Provide the [X, Y] coordinate of the cell's center where the given text is located.  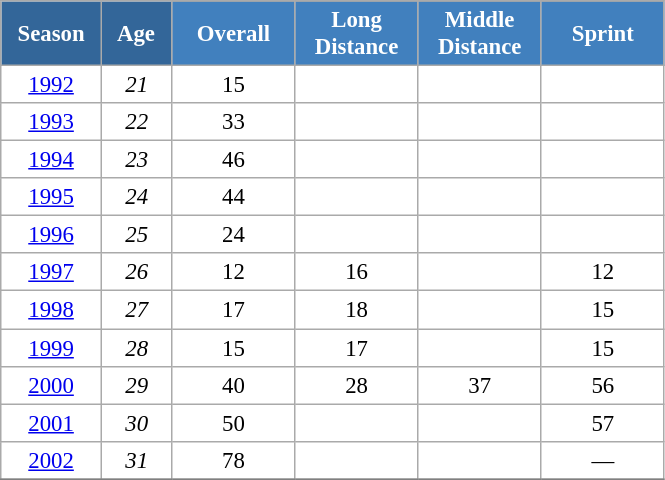
1995 [52, 197]
Season [52, 34]
Sprint [602, 34]
37 [480, 385]
2002 [52, 460]
1998 [52, 310]
1992 [52, 85]
26 [136, 273]
56 [602, 385]
33 [234, 122]
22 [136, 122]
2001 [52, 423]
57 [602, 423]
2000 [52, 385]
21 [136, 85]
1999 [52, 348]
44 [234, 197]
29 [136, 385]
1996 [52, 235]
Middle Distance [480, 34]
23 [136, 160]
16 [356, 273]
25 [136, 235]
1994 [52, 160]
78 [234, 460]
Long Distance [356, 34]
40 [234, 385]
— [602, 460]
50 [234, 423]
1993 [52, 122]
18 [356, 310]
27 [136, 310]
46 [234, 160]
30 [136, 423]
Overall [234, 34]
Age [136, 34]
31 [136, 460]
1997 [52, 273]
